Find where the given text appears and provide that cell's center as (X, Y) coordinate. 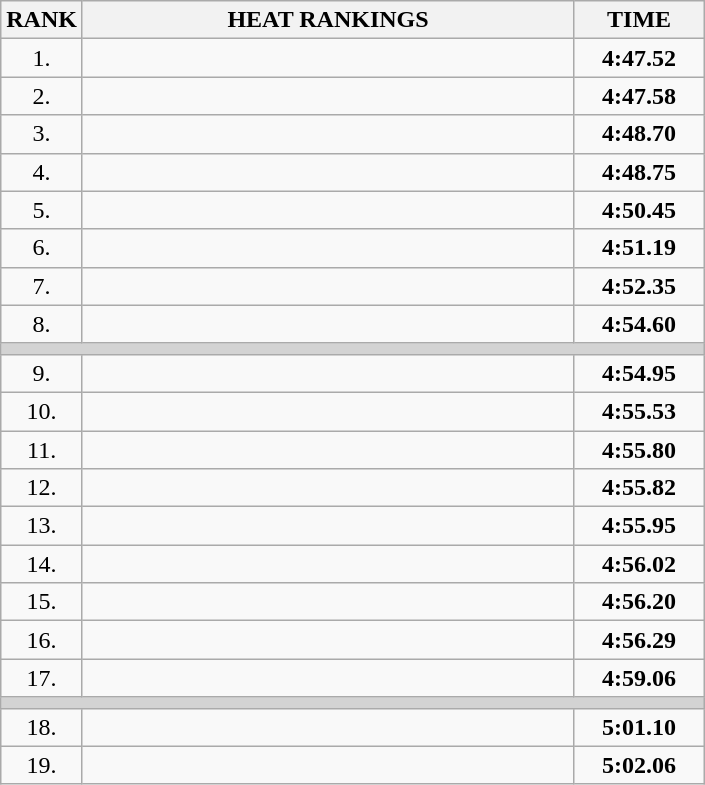
4:51.19 (640, 248)
4:54.95 (640, 373)
4:47.58 (640, 96)
4:47.52 (640, 58)
19. (42, 765)
6. (42, 248)
17. (42, 678)
4:55.80 (640, 449)
4:54.60 (640, 324)
4:55.95 (640, 526)
RANK (42, 20)
4:56.20 (640, 602)
4:52.35 (640, 286)
4:50.45 (640, 210)
HEAT RANKINGS (328, 20)
13. (42, 526)
5:02.06 (640, 765)
TIME (640, 20)
12. (42, 488)
2. (42, 96)
4:48.70 (640, 134)
3. (42, 134)
9. (42, 373)
4:56.02 (640, 564)
15. (42, 602)
8. (42, 324)
7. (42, 286)
4. (42, 172)
4:56.29 (640, 640)
10. (42, 411)
4:55.53 (640, 411)
5:01.10 (640, 727)
4:59.06 (640, 678)
1. (42, 58)
4:55.82 (640, 488)
18. (42, 727)
5. (42, 210)
16. (42, 640)
11. (42, 449)
4:48.75 (640, 172)
14. (42, 564)
